From the cell containing the given text, extract its center point as [X, Y] coordinate. 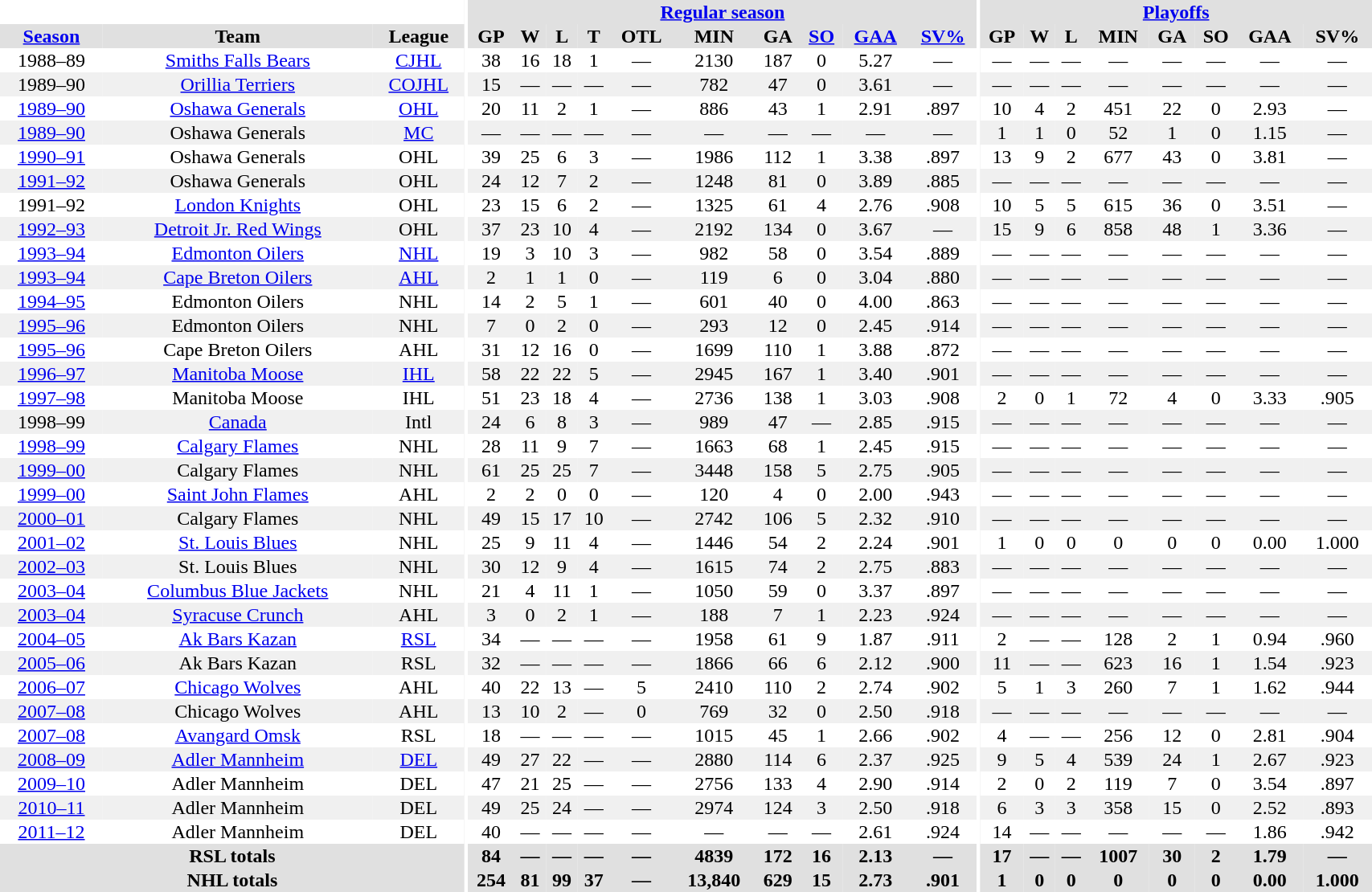
1.79 [1270, 856]
Intl [419, 422]
128 [1119, 639]
.863 [944, 301]
19 [490, 253]
8 [562, 422]
28 [490, 446]
1.87 [876, 639]
2.00 [876, 494]
.893 [1337, 808]
133 [778, 784]
1050 [714, 591]
2756 [714, 784]
2742 [714, 518]
256 [1119, 735]
OTL [641, 36]
Season [51, 36]
2736 [714, 398]
48 [1172, 229]
2000–01 [51, 518]
54 [778, 542]
2008–09 [51, 759]
2.81 [1270, 735]
League [419, 36]
601 [714, 301]
.880 [944, 277]
3.67 [876, 229]
3.51 [1270, 205]
167 [778, 374]
2.23 [876, 615]
.883 [944, 567]
1988–89 [51, 60]
.942 [1337, 832]
188 [714, 615]
.872 [944, 350]
3.81 [1270, 157]
2.74 [876, 687]
.943 [944, 494]
2880 [714, 759]
.944 [1337, 687]
Detroit Jr. Red Wings [238, 229]
.960 [1337, 639]
3.03 [876, 398]
3.37 [876, 591]
2974 [714, 808]
2.24 [876, 542]
451 [1119, 108]
4.00 [876, 301]
39 [490, 157]
1015 [714, 735]
120 [714, 494]
2.90 [876, 784]
MC [419, 133]
99 [562, 880]
Syracuse Crunch [238, 615]
858 [1119, 229]
3.38 [876, 157]
.925 [944, 759]
623 [1119, 663]
RSL totals [232, 856]
1007 [1119, 856]
293 [714, 325]
Smiths Falls Bears [238, 60]
112 [778, 157]
1996–97 [51, 374]
2.73 [876, 880]
989 [714, 422]
134 [778, 229]
68 [778, 446]
.889 [944, 253]
84 [490, 856]
51 [490, 398]
2005–06 [51, 663]
2192 [714, 229]
London Knights [238, 205]
Avangard Omsk [238, 735]
2010–11 [51, 808]
CJHL [419, 60]
0.94 [1270, 639]
1958 [714, 639]
2.61 [876, 832]
2.52 [1270, 808]
1.62 [1270, 687]
782 [714, 84]
2006–07 [51, 687]
539 [1119, 759]
1986 [714, 157]
3448 [714, 470]
1992–93 [51, 229]
Regular season [722, 12]
5.27 [876, 60]
Saint John Flames [238, 494]
2945 [714, 374]
187 [778, 60]
3.61 [876, 84]
1.54 [1270, 663]
3.89 [876, 181]
.885 [944, 181]
2004–05 [51, 639]
.900 [944, 663]
38 [490, 60]
2.66 [876, 735]
3.88 [876, 350]
3.33 [1270, 398]
COJHL [419, 84]
2009–10 [51, 784]
1866 [714, 663]
Orillia Terriers [238, 84]
1997–98 [51, 398]
T [594, 36]
158 [778, 470]
2.85 [876, 422]
Playoffs [1176, 12]
1990–91 [51, 157]
1699 [714, 350]
31 [490, 350]
1446 [714, 542]
769 [714, 711]
1994–95 [51, 301]
2.91 [876, 108]
3.36 [1270, 229]
.911 [944, 639]
2001–02 [51, 542]
886 [714, 108]
36 [1172, 205]
2.76 [876, 205]
1325 [714, 205]
1.86 [1270, 832]
2.67 [1270, 759]
982 [714, 253]
358 [1119, 808]
13,840 [714, 880]
2002–03 [51, 567]
52 [1119, 133]
114 [778, 759]
3.04 [876, 277]
59 [778, 591]
2.37 [876, 759]
2.13 [876, 856]
254 [490, 880]
72 [1119, 398]
34 [490, 639]
2410 [714, 687]
124 [778, 808]
74 [778, 567]
Canada [238, 422]
2130 [714, 60]
27 [530, 759]
172 [778, 856]
4839 [714, 856]
106 [778, 518]
.910 [944, 518]
2.32 [876, 518]
1248 [714, 181]
1.15 [1270, 133]
.904 [1337, 735]
66 [778, 663]
Team [238, 36]
Columbus Blue Jackets [238, 591]
2.12 [876, 663]
260 [1119, 687]
629 [778, 880]
3.40 [876, 374]
45 [778, 735]
677 [1119, 157]
615 [1119, 205]
20 [490, 108]
1615 [714, 567]
2.93 [1270, 108]
2011–12 [51, 832]
138 [778, 398]
NHL totals [232, 880]
1663 [714, 446]
